Identify which cell holds the provided text, then report its (x, y) central coordinate. 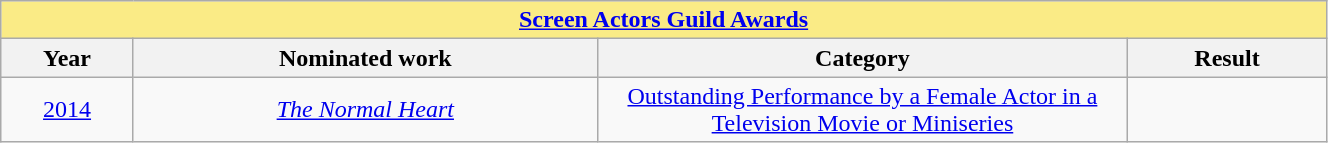
Category (862, 58)
Screen Actors Guild Awards (664, 20)
Year (68, 58)
Nominated work (365, 58)
Outstanding Performance by a Female Actor in a Television Movie or Miniseries (862, 110)
The Normal Heart (365, 110)
Result (1228, 58)
2014 (68, 110)
